Find where the given text appears and provide that cell's center as (X, Y) coordinate. 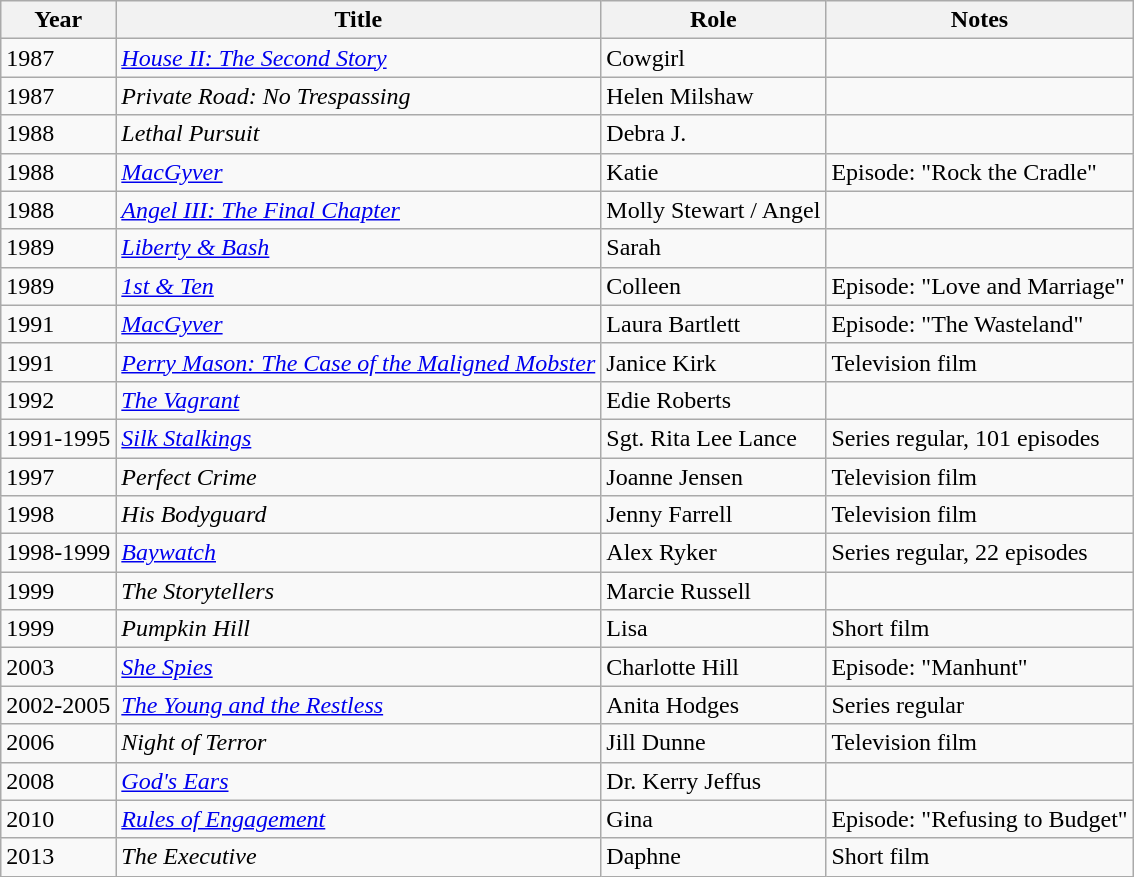
Charlotte Hill (714, 667)
Edie Roberts (714, 400)
Sarah (714, 248)
2008 (58, 781)
Marcie Russell (714, 591)
Episode: "Love and Marriage" (980, 286)
2006 (58, 743)
Notes (980, 20)
Gina (714, 819)
Episode: "Manhunt" (980, 667)
Angel III: The Final Chapter (358, 210)
His Bodyguard (358, 515)
Lisa (714, 629)
God's Ears (358, 781)
1992 (58, 400)
The Vagrant (358, 400)
Role (714, 20)
2003 (58, 667)
Helen Milshaw (714, 96)
Anita Hodges (714, 705)
2002-2005 (58, 705)
Jenny Farrell (714, 515)
Year (58, 20)
Joanne Jensen (714, 477)
Lethal Pursuit (358, 134)
Liberty & Bash (358, 248)
Debra J. (714, 134)
1998 (58, 515)
Series regular (980, 705)
2010 (58, 819)
Perfect Crime (358, 477)
Episode: "Rock the Cradle" (980, 172)
Laura Bartlett (714, 324)
Daphne (714, 857)
Katie (714, 172)
Molly Stewart / Angel (714, 210)
The Executive (358, 857)
Jill Dunne (714, 743)
Silk Stalkings (358, 438)
The Storytellers (358, 591)
She Spies (358, 667)
Episode: "The Wasteland" (980, 324)
Perry Mason: The Case of the Maligned Mobster (358, 362)
Dr. Kerry Jeffus (714, 781)
Night of Terror (358, 743)
Janice Kirk (714, 362)
Title (358, 20)
Private Road: No Trespassing (358, 96)
Cowgirl (714, 58)
1997 (58, 477)
Sgt. Rita Lee Lance (714, 438)
Baywatch (358, 553)
Alex Ryker (714, 553)
Colleen (714, 286)
House II: The Second Story (358, 58)
Episode: "Refusing to Budget" (980, 819)
2013 (58, 857)
Pumpkin Hill (358, 629)
Rules of Engagement (358, 819)
1998-1999 (58, 553)
1991-1995 (58, 438)
Series regular, 101 episodes (980, 438)
1st & Ten (358, 286)
The Young and the Restless (358, 705)
Series regular, 22 episodes (980, 553)
